Determine the [x, y] coordinate at the center of the cell enclosing the given text.  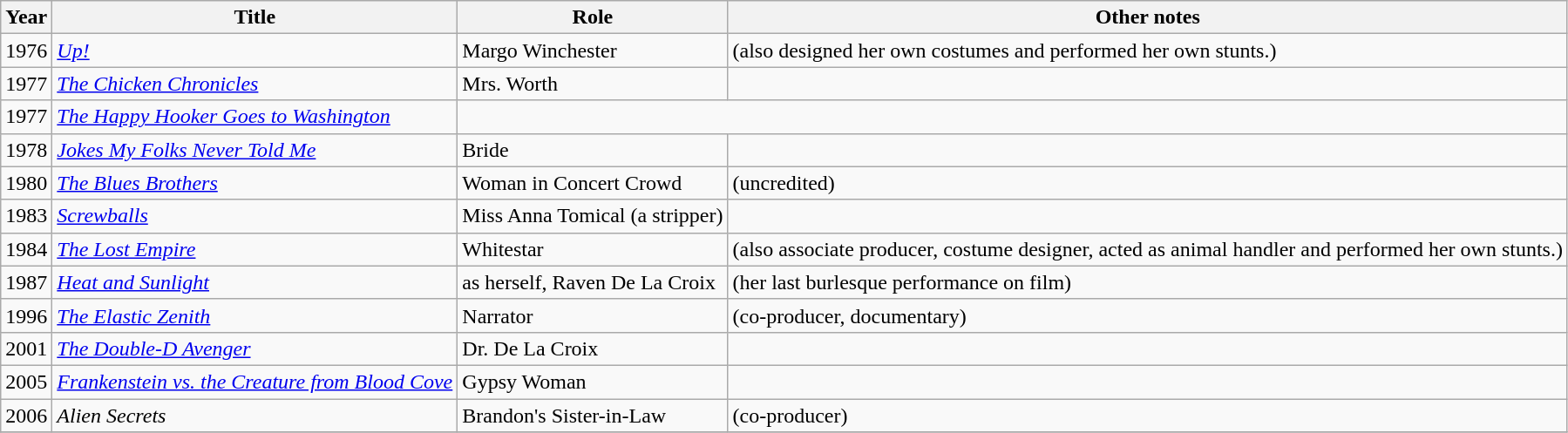
Screwballs [255, 216]
(also designed her own costumes and performed her own stunts.) [1147, 51]
Title [255, 17]
Year [26, 17]
(also associate producer, costume designer, acted as animal handler and performed her own stunts.) [1147, 249]
(co-producer) [1147, 416]
The Blues Brothers [255, 183]
Mrs. Worth [593, 84]
(her last burlesque performance on film) [1147, 282]
Margo Winchester [593, 51]
Role [593, 17]
The Happy Hooker Goes to Washington [255, 117]
Miss Anna Tomical (a stripper) [593, 216]
Woman in Concert Crowd [593, 183]
The Double-D Avenger [255, 348]
Jokes My Folks Never Told Me [255, 150]
Up! [255, 51]
1976 [26, 51]
Whitestar [593, 249]
Brandon's Sister-in-Law [593, 416]
The Elastic Zenith [255, 315]
Gypsy Woman [593, 382]
Dr. De La Croix [593, 348]
1984 [26, 249]
Bride [593, 150]
1987 [26, 282]
Alien Secrets [255, 416]
1978 [26, 150]
as herself, Raven De La Croix [593, 282]
The Lost Empire [255, 249]
1983 [26, 216]
1996 [26, 315]
Other notes [1147, 17]
2001 [26, 348]
Heat and Sunlight [255, 282]
(co-producer, documentary) [1147, 315]
(uncredited) [1147, 183]
The Chicken Chronicles [255, 84]
Narrator [593, 315]
Frankenstein vs. the Creature from Blood Cove [255, 382]
1980 [26, 183]
2006 [26, 416]
2005 [26, 382]
